Capture the cell that displays the provided text and extract its (X, Y) central coordinate. 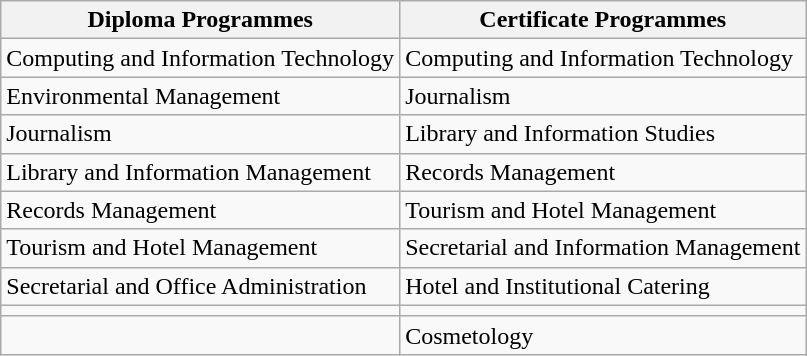
Library and Information Management (200, 172)
Diploma Programmes (200, 20)
Certificate Programmes (603, 20)
Library and Information Studies (603, 134)
Environmental Management (200, 96)
Secretarial and Office Administration (200, 286)
Hotel and Institutional Catering (603, 286)
Secretarial and Information Management (603, 248)
Cosmetology (603, 335)
